Capture the cell that displays the provided text and extract its [X, Y] central coordinate. 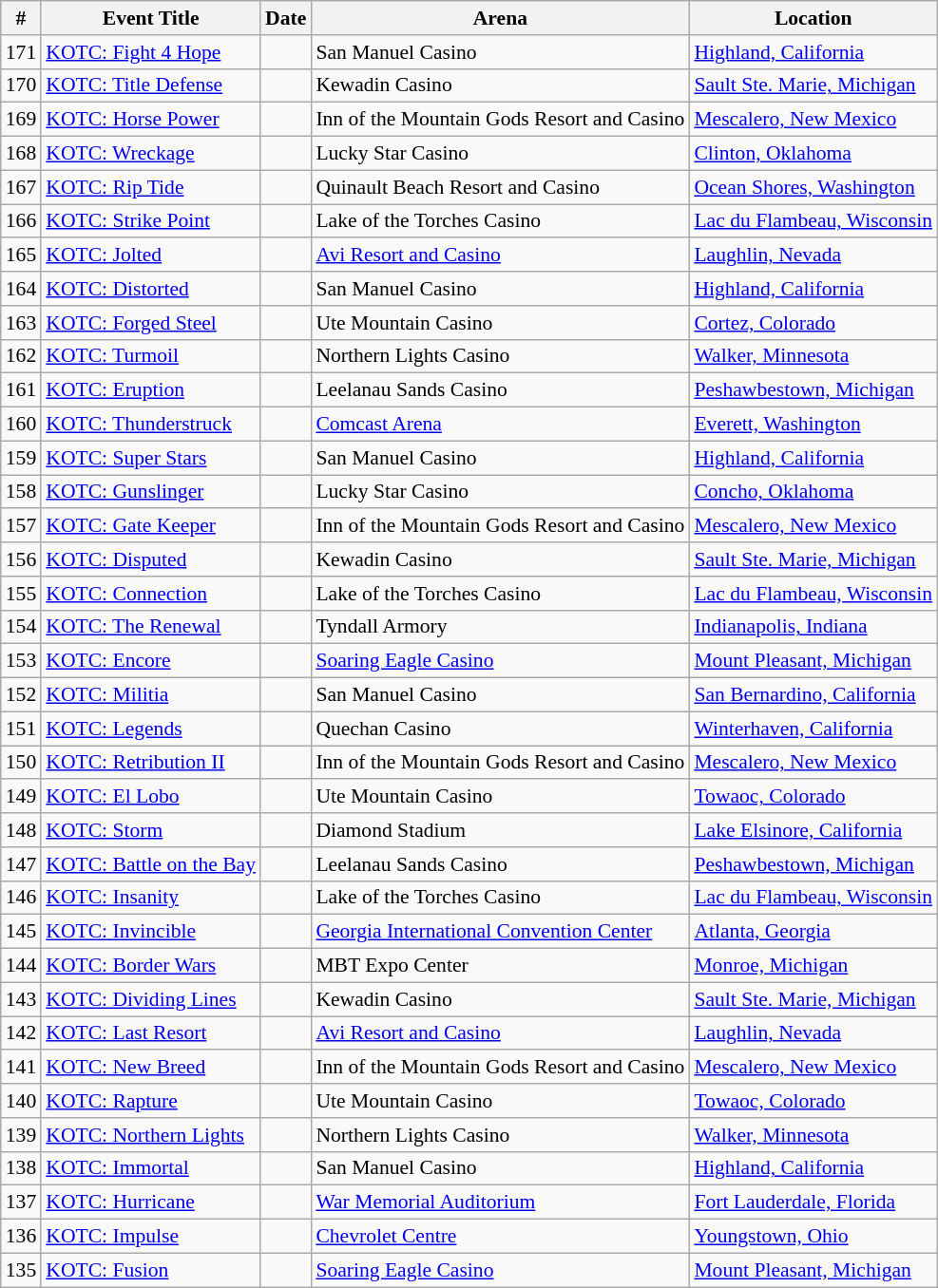
Quechan Casino [500, 729]
Ocean Shores, Washington [814, 187]
KOTC: Last Resort [150, 1033]
KOTC: Gate Keeper [150, 526]
153 [21, 661]
143 [21, 999]
KOTC: Hurricane [150, 1203]
135 [21, 1270]
KOTC: Fight 4 Hope [150, 52]
KOTC: Storm [150, 830]
KOTC: Fusion [150, 1270]
Comcast Arena [500, 425]
KOTC: Gunslinger [150, 492]
160 [21, 425]
KOTC: Dividing Lines [150, 999]
163 [21, 323]
Lake Elsinore, California [814, 830]
KOTC: El Lobo [150, 797]
KOTC: Eruption [150, 390]
Quinault Beach Resort and Casino [500, 187]
142 [21, 1033]
159 [21, 458]
Cortez, Colorado [814, 323]
San Bernardino, California [814, 695]
Tyndall Armory [500, 627]
KOTC: Strike Point [150, 221]
KOTC: Encore [150, 661]
KOTC: Rapture [150, 1101]
164 [21, 289]
KOTC: Rip Tide [150, 187]
KOTC: Connection [150, 594]
138 [21, 1168]
Indianapolis, Indiana [814, 627]
165 [21, 256]
KOTC: Jolted [150, 256]
KOTC: Super Stars [150, 458]
161 [21, 390]
# [21, 18]
158 [21, 492]
Chevrolet Centre [500, 1237]
KOTC: Insanity [150, 898]
168 [21, 154]
167 [21, 187]
Arena [500, 18]
157 [21, 526]
Concho, Oklahoma [814, 492]
152 [21, 695]
KOTC: Militia [150, 695]
150 [21, 763]
KOTC: Legends [150, 729]
MBT Expo Center [500, 966]
154 [21, 627]
Atlanta, Georgia [814, 932]
KOTC: Thunderstruck [150, 425]
Monroe, Michigan [814, 966]
KOTC: Horse Power [150, 120]
141 [21, 1068]
KOTC: Turmoil [150, 356]
Everett, Washington [814, 425]
KOTC: Border Wars [150, 966]
KOTC: Invincible [150, 932]
170 [21, 85]
148 [21, 830]
KOTC: Distorted [150, 289]
151 [21, 729]
Fort Lauderdale, Florida [814, 1203]
KOTC: Title Defense [150, 85]
166 [21, 221]
155 [21, 594]
Youngstown, Ohio [814, 1237]
KOTC: Battle on the Bay [150, 864]
War Memorial Auditorium [500, 1203]
KOTC: Disputed [150, 559]
Event Title [150, 18]
171 [21, 52]
169 [21, 120]
KOTC: Immortal [150, 1168]
Clinton, Oklahoma [814, 154]
KOTC: Retribution II [150, 763]
144 [21, 966]
149 [21, 797]
KOTC: Wreckage [150, 154]
136 [21, 1237]
Winterhaven, California [814, 729]
139 [21, 1135]
KOTC: Forged Steel [150, 323]
Georgia International Convention Center [500, 932]
146 [21, 898]
140 [21, 1101]
145 [21, 932]
Date [285, 18]
147 [21, 864]
162 [21, 356]
KOTC: The Renewal [150, 627]
Diamond Stadium [500, 830]
137 [21, 1203]
KOTC: Northern Lights [150, 1135]
Location [814, 18]
KOTC: Impulse [150, 1237]
KOTC: New Breed [150, 1068]
156 [21, 559]
